Scan for the cell matching the given text and deliver its [X, Y] coordinate at center. 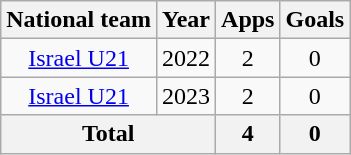
2023 [186, 96]
Goals [315, 20]
Apps [248, 20]
Total [108, 134]
Year [186, 20]
2022 [186, 58]
4 [248, 134]
National team [79, 20]
